Determine the (x, y) coordinate at the center of the cell enclosing the given text.  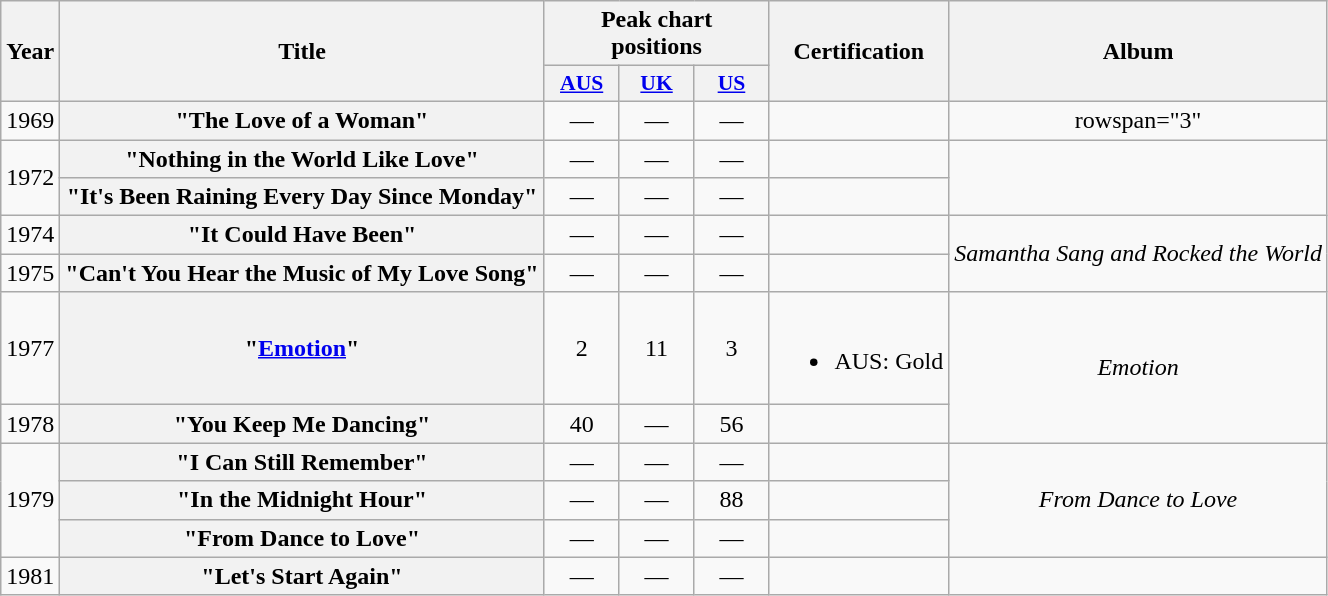
2 (582, 348)
1974 (30, 235)
1977 (30, 348)
Year (30, 52)
"From Dance to Love" (302, 538)
UK (656, 84)
"It's Been Raining Every Day Since Monday" (302, 197)
3 (732, 348)
AUS: Gold (859, 348)
88 (732, 500)
"I Can Still Remember" (302, 462)
"The Love of a Woman" (302, 120)
11 (656, 348)
"Can't You Hear the Music of My Love Song" (302, 273)
1969 (30, 120)
AUS (582, 84)
1981 (30, 576)
US (732, 84)
1979 (30, 500)
Title (302, 52)
Album (1138, 52)
1972 (30, 178)
"Let's Start Again" (302, 576)
Emotion (1138, 368)
From Dance to Love (1138, 500)
56 (732, 424)
"In the Midnight Hour" (302, 500)
"You Keep Me Dancing" (302, 424)
Peak chartpositions (656, 34)
Certification (859, 52)
1978 (30, 424)
40 (582, 424)
Samantha Sang and Rocked the World (1138, 254)
"It Could Have Been" (302, 235)
"Emotion" (302, 348)
1975 (30, 273)
"Nothing in the World Like Love" (302, 159)
rowspan="3" (1138, 120)
